Find where the given text appears and provide that cell's center as [x, y] coordinate. 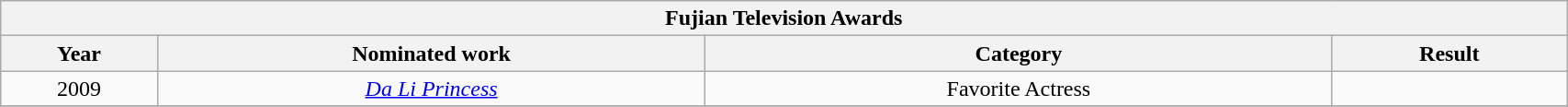
Category [1019, 53]
Fujian Television Awards [784, 18]
2009 [79, 89]
Da Li Princess [432, 89]
Favorite Actress [1019, 89]
Year [79, 53]
Nominated work [432, 53]
Result [1450, 53]
